Scan for the cell matching the given text and deliver its [x, y] coordinate at center. 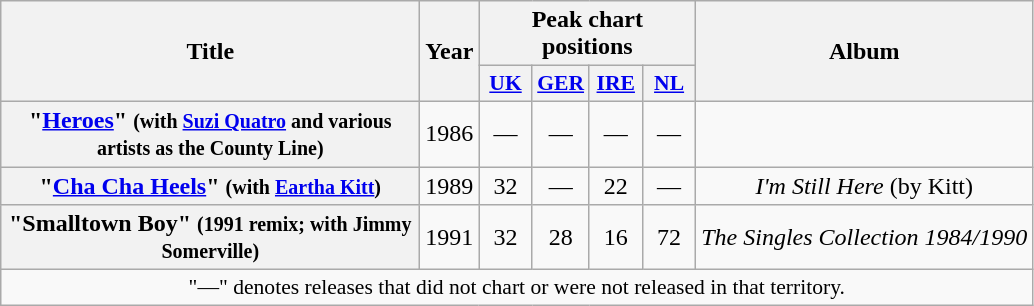
"Smalltown Boy" (1991 remix; with Jimmy Somerville) [210, 238]
28 [560, 238]
"Cha Cha Heels" (with Eartha Kitt) [210, 185]
16 [616, 238]
"—" denotes releases that did not chart or were not released in that territory. [517, 288]
1989 [450, 185]
IRE [616, 84]
I'm Still Here (by Kitt) [864, 185]
UK [506, 84]
The Singles Collection 1984/1990 [864, 238]
1986 [450, 134]
1991 [450, 238]
22 [616, 185]
72 [668, 238]
Title [210, 52]
Year [450, 52]
"Heroes" (with Suzi Quatro and various artists as the County Line) [210, 134]
Peak chart positions [588, 34]
Album [864, 52]
GER [560, 84]
NL [668, 84]
